Capture the cell that displays the provided text and extract its (X, Y) central coordinate. 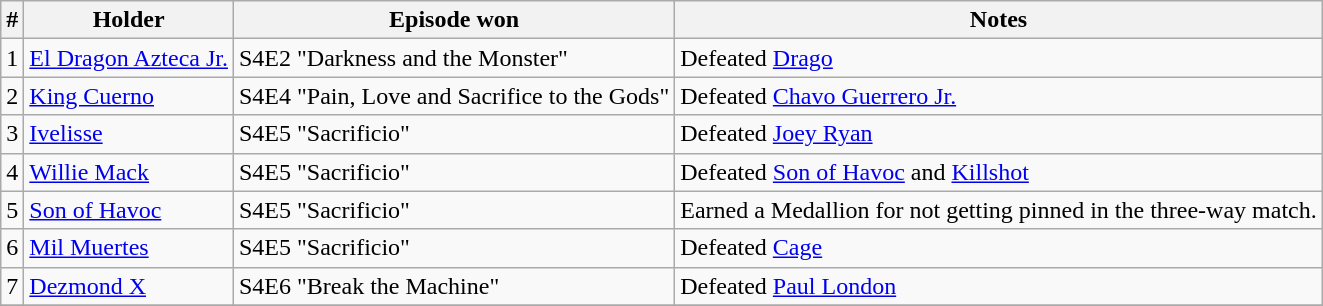
Holder (129, 20)
1 (12, 58)
Defeated Chavo Guerrero Jr. (999, 96)
Dezmond X (129, 286)
7 (12, 286)
Defeated Joey Ryan (999, 134)
King Cuerno (129, 96)
El Dragon Azteca Jr. (129, 58)
Earned a Medallion for not getting pinned in the three-way match. (999, 210)
# (12, 20)
4 (12, 172)
Defeated Drago (999, 58)
3 (12, 134)
5 (12, 210)
Notes (999, 20)
S4E4 "Pain, Love and Sacrifice to the Gods" (454, 96)
2 (12, 96)
Defeated Paul London (999, 286)
Episode won (454, 20)
Defeated Cage (999, 248)
S4E2 "Darkness and the Monster" (454, 58)
6 (12, 248)
S4E6 "Break the Machine" (454, 286)
Mil Muertes (129, 248)
Son of Havoc (129, 210)
Ivelisse (129, 134)
Willie Mack (129, 172)
Defeated Son of Havoc and Killshot (999, 172)
